For the text-containing cell, return its midpoint in [x, y] coordinate format. 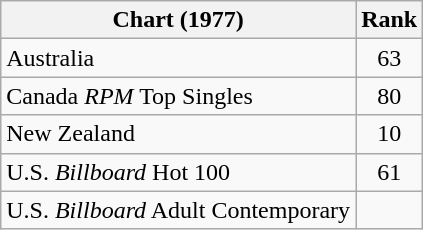
U.S. Billboard Adult Contemporary [178, 210]
Australia [178, 58]
New Zealand [178, 134]
U.S. Billboard Hot 100 [178, 172]
Canada RPM Top Singles [178, 96]
80 [390, 96]
63 [390, 58]
61 [390, 172]
Chart (1977) [178, 20]
10 [390, 134]
Rank [390, 20]
